Determine the [X, Y] coordinate at the center of the cell enclosing the given text.  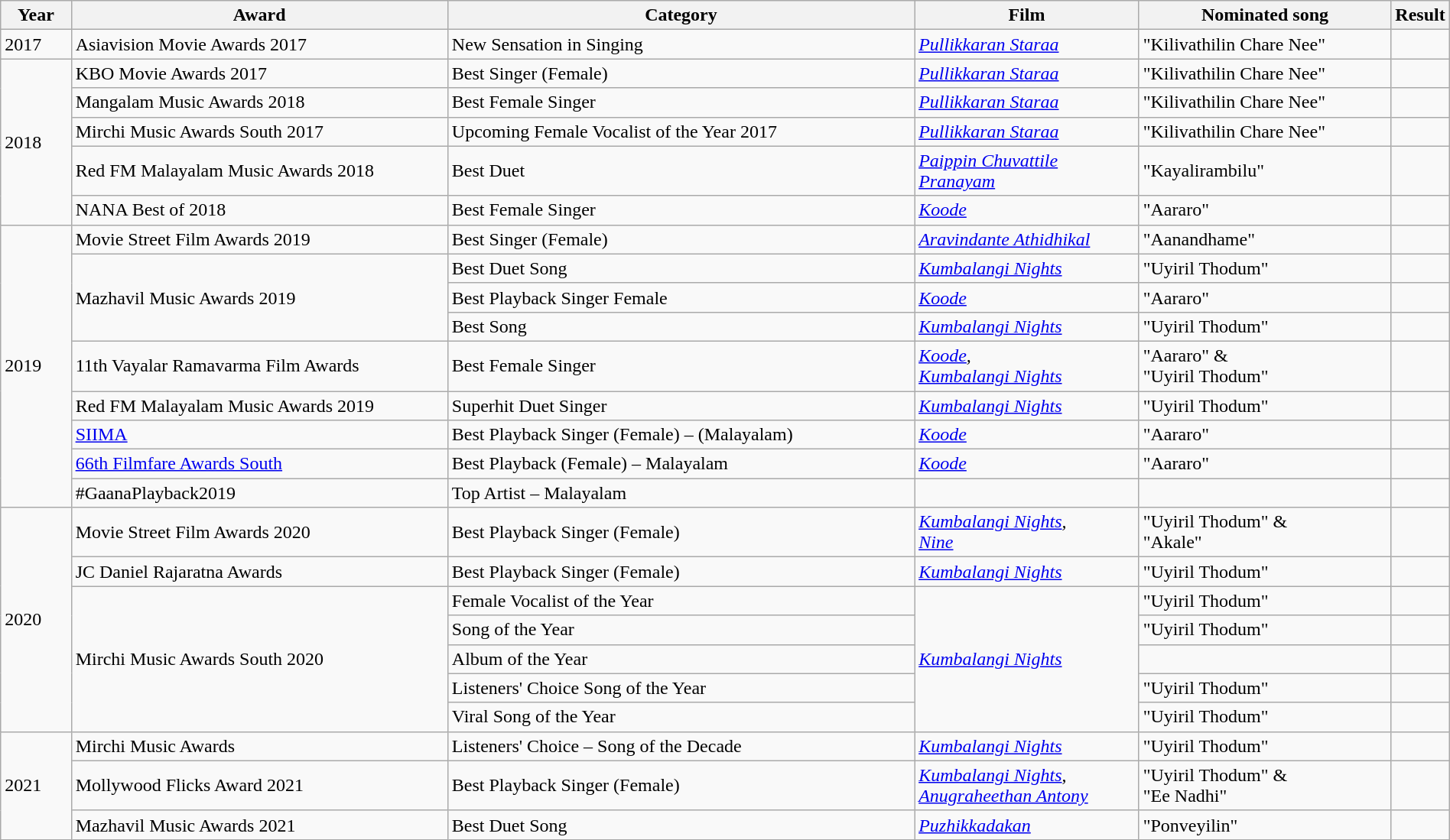
Mazhavil Music Awards 2019 [259, 297]
"Aanandhame" [1265, 239]
Year [36, 15]
Top Artist – Malayalam [681, 493]
Kumbalangi Nights,Nine [1027, 532]
2019 [36, 366]
Movie Street Film Awards 2019 [259, 239]
Mirchi Music Awards South 2020 [259, 659]
Best Song [681, 326]
Mirchi Music Awards South 2017 [259, 131]
Award [259, 15]
Koode,Kumbalangi Nights [1027, 365]
NANA Best of 2018 [259, 210]
Album of the Year [681, 659]
"Uyiril Thodum" &"Akale" [1265, 532]
Best Playback Singer (Female) – (Malayalam) [681, 435]
Best Playback (Female) – Malayalam [681, 464]
2017 [36, 44]
Red FM Malayalam Music Awards 2019 [259, 406]
Nominated song [1265, 15]
2021 [36, 786]
Best Duet [681, 171]
Mangalam Music Awards 2018 [259, 102]
Superhit Duet Singer [681, 406]
Paippin Chuvattile Pranayam [1027, 171]
Movie Street Film Awards 2020 [259, 532]
Best Playback Singer Female [681, 297]
Mazhavil Music Awards 2021 [259, 825]
Category [681, 15]
Mollywood Flicks Award 2021 [259, 786]
2018 [36, 142]
Upcoming Female Vocalist of the Year 2017 [681, 131]
Female Vocalist of the Year [681, 601]
Asiavision Movie Awards 2017 [259, 44]
"Uyiril Thodum" &"Ee Nadhi" [1265, 786]
"Aararo" &"Uyiril Thodum" [1265, 365]
Kumbalangi Nights,Anugraheethan Antony [1027, 786]
Listeners' Choice Song of the Year [681, 688]
Listeners' Choice – Song of the Decade [681, 746]
Film [1027, 15]
SIIMA [259, 435]
KBO Movie Awards 2017 [259, 73]
Mirchi Music Awards [259, 746]
"Ponveyilin" [1265, 825]
Red FM Malayalam Music Awards 2018 [259, 171]
11th Vayalar Ramavarma Film Awards [259, 365]
Song of the Year [681, 630]
JC Daniel Rajaratna Awards [259, 572]
2020 [36, 619]
Viral Song of the Year [681, 717]
Result [1420, 15]
Puzhikkadakan [1027, 825]
"Kayalirambilu" [1265, 171]
#GaanaPlayback2019 [259, 493]
Aravindante Athidhikal [1027, 239]
66th Filmfare Awards South [259, 464]
New Sensation in Singing [681, 44]
